For the text-containing cell, return its midpoint in (X, Y) coordinate format. 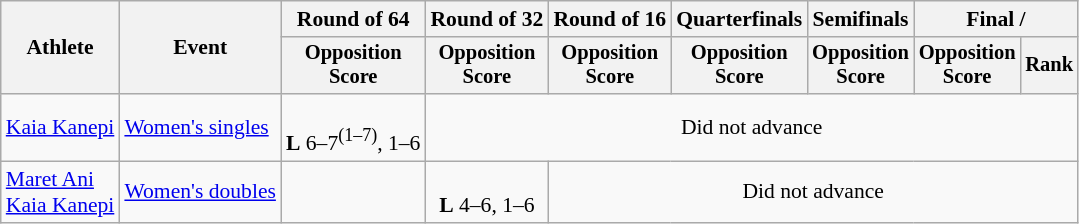
Round of 64 (353, 19)
L 6–7(1–7), 1–6 (353, 128)
Semifinals (860, 19)
Quarterfinals (739, 19)
Round of 16 (610, 19)
Kaia Kanepi (60, 128)
Round of 32 (486, 19)
Maret AniKaia Kanepi (60, 192)
Women's singles (200, 128)
L 4–6, 1–6 (486, 192)
Athlete (60, 48)
Rank (1049, 66)
Event (200, 48)
Women's doubles (200, 192)
Final / (996, 19)
